Locate the cell with the specified text and output its (X, Y) center coordinate. 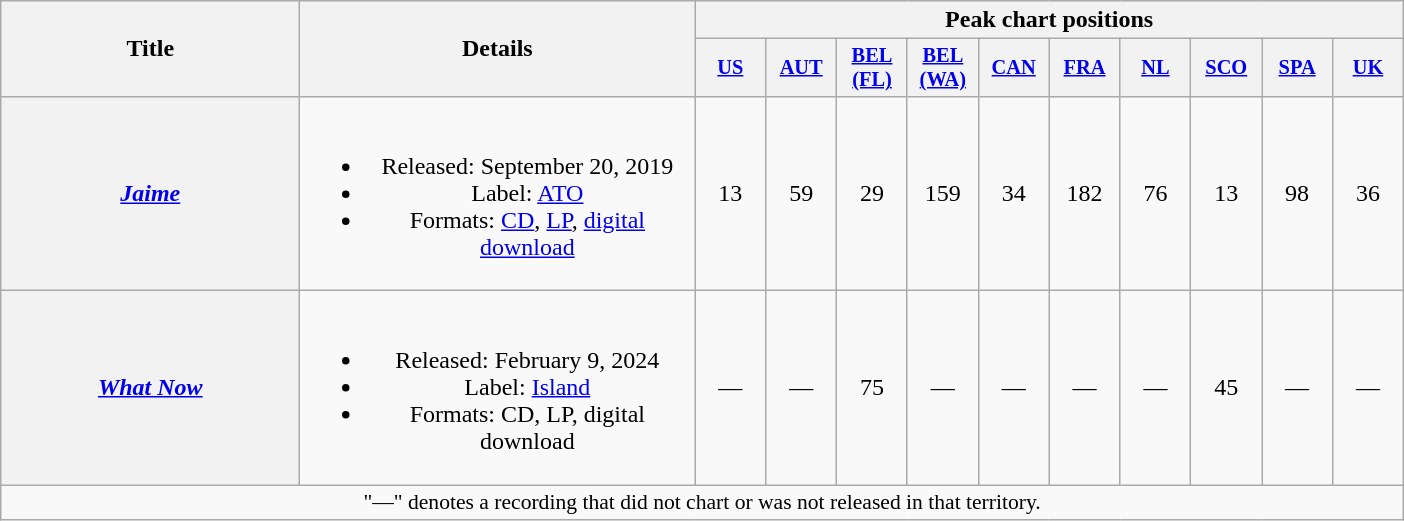
Title (150, 49)
BEL(WA) (942, 68)
34 (1014, 193)
Peak chart positions (1050, 20)
Released: September 20, 2019Label: ATOFormats: CD, LP, digital download (498, 193)
Released: February 9, 2024Label: IslandFormats: CD, LP, digital download (498, 388)
SCO (1226, 68)
US (730, 68)
AUT (802, 68)
98 (1298, 193)
36 (1368, 193)
"—" denotes a recording that did not chart or was not released in that territory. (702, 503)
CAN (1014, 68)
76 (1156, 193)
Details (498, 49)
45 (1226, 388)
SPA (1298, 68)
UK (1368, 68)
59 (802, 193)
182 (1084, 193)
29 (872, 193)
BEL(FL) (872, 68)
FRA (1084, 68)
NL (1156, 68)
159 (942, 193)
75 (872, 388)
Jaime (150, 193)
What Now (150, 388)
